Extract the (x, y) coordinate from the center of the cell holding the provided text.  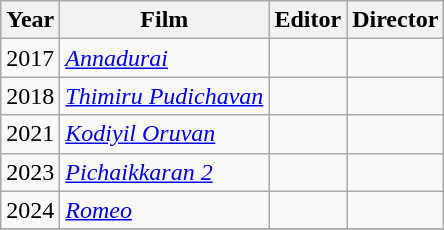
Kodiyil Oruvan (164, 134)
Pichaikkaran 2 (164, 172)
Romeo (164, 210)
Film (164, 20)
Thimiru Pudichavan (164, 96)
Director (396, 20)
2024 (30, 210)
Year (30, 20)
2021 (30, 134)
2023 (30, 172)
2017 (30, 58)
Editor (308, 20)
Annadurai (164, 58)
2018 (30, 96)
